Find where the given text appears and provide that cell's center as [x, y] coordinate. 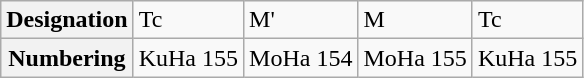
M [415, 20]
MoHa 154 [301, 58]
M' [301, 20]
Designation [67, 20]
MoHa 155 [415, 58]
Numbering [67, 58]
